Identify which cell holds the provided text, then report its (X, Y) central coordinate. 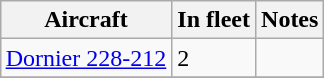
Aircraft (86, 20)
In fleet (214, 20)
Notes (290, 20)
2 (214, 58)
Dornier 228-212 (86, 58)
